Capture the cell that displays the provided text and extract its [X, Y] central coordinate. 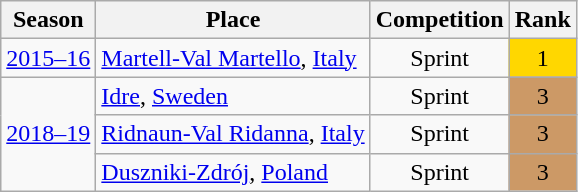
Martell-Val Martello, Italy [233, 58]
Competition [440, 20]
Season [48, 20]
Ridnaun-Val Ridanna, Italy [233, 134]
Rank [542, 20]
Place [233, 20]
2018–19 [48, 134]
2015–16 [48, 58]
Duszniki-Zdrój, Poland [233, 172]
Idre, Sweden [233, 96]
1 [542, 58]
